Return the (x, y) coordinate for the center point of the cell that contains the specified text.  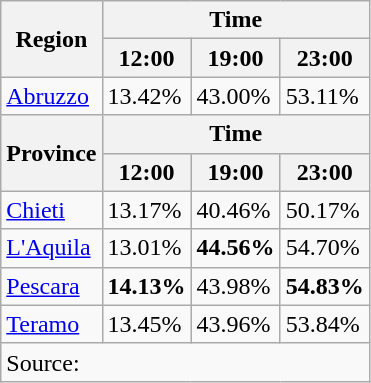
Chieti (52, 210)
54.83% (324, 286)
Abruzzo (52, 96)
53.84% (324, 324)
Province (52, 153)
54.70% (324, 248)
L'Aquila (52, 248)
50.17% (324, 210)
44.56% (236, 248)
40.46% (236, 210)
Source: (185, 362)
13.42% (146, 96)
14.13% (146, 286)
Region (52, 39)
Pescara (52, 286)
13.45% (146, 324)
13.01% (146, 248)
43.96% (236, 324)
43.98% (236, 286)
13.17% (146, 210)
Teramo (52, 324)
43.00% (236, 96)
53.11% (324, 96)
